Extract the (X, Y) coordinate from the center of the cell holding the provided text.  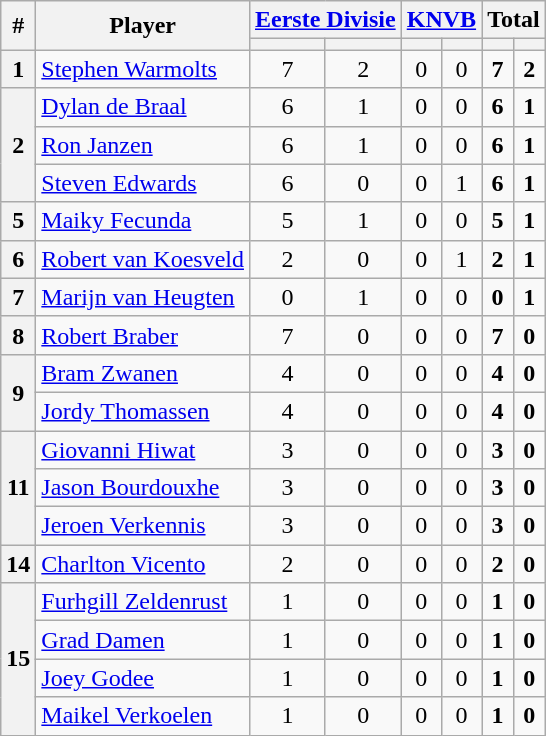
Eerste Divisie (325, 20)
9 (18, 392)
Jordy Thomassen (143, 411)
Ron Janzen (143, 145)
# (18, 26)
Bram Zwanen (143, 373)
15 (18, 659)
Furhgill Zeldenrust (143, 602)
11 (18, 487)
Maiky Fecunda (143, 221)
Charlton Vicento (143, 564)
Robert Braber (143, 335)
Giovanni Hiwat (143, 449)
Jason Bourdouxhe (143, 488)
Stephen Warmolts (143, 69)
8 (18, 335)
Steven Edwards (143, 183)
Dylan de Braal (143, 107)
KNVB (441, 20)
Joey Godee (143, 678)
14 (18, 564)
Total (514, 20)
Robert van Koesveld (143, 259)
Marijn van Heugten (143, 297)
Jeroen Verkennis (143, 526)
Grad Damen (143, 640)
Maikel Verkoelen (143, 716)
Player (143, 26)
